Scan for the cell matching the given text and deliver its [x, y] coordinate at center. 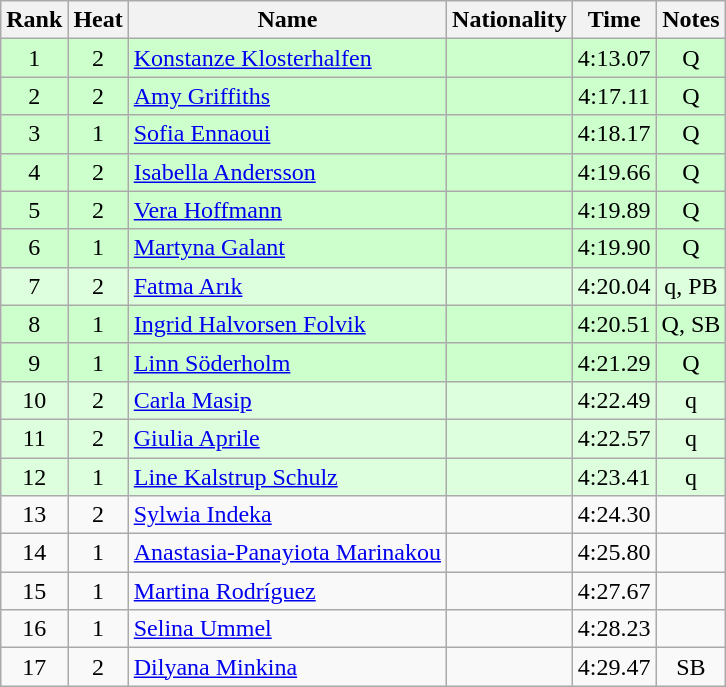
4:21.29 [614, 362]
Notes [691, 20]
4:25.80 [614, 553]
13 [34, 515]
Fatma Arık [287, 286]
4:19.66 [614, 172]
Q, SB [691, 324]
17 [34, 667]
Sofia Ennaoui [287, 134]
3 [34, 134]
10 [34, 400]
Selina Ummel [287, 629]
4:20.51 [614, 324]
16 [34, 629]
Time [614, 20]
11 [34, 438]
Anastasia-Panayiota Marinakou [287, 553]
Carla Masip [287, 400]
Martyna Galant [287, 248]
Name [287, 20]
4:22.49 [614, 400]
4:27.67 [614, 591]
SB [691, 667]
Nationality [510, 20]
q, PB [691, 286]
4:18.17 [614, 134]
4:19.89 [614, 210]
12 [34, 477]
14 [34, 553]
Rank [34, 20]
4 [34, 172]
4:22.57 [614, 438]
Isabella Andersson [287, 172]
8 [34, 324]
Heat [98, 20]
4:29.47 [614, 667]
4:24.30 [614, 515]
Giulia Aprile [287, 438]
4:13.07 [614, 58]
7 [34, 286]
Amy Griffiths [287, 96]
Martina Rodríguez [287, 591]
6 [34, 248]
4:20.04 [614, 286]
Dilyana Minkina [287, 667]
4:19.90 [614, 248]
9 [34, 362]
Ingrid Halvorsen Folvik [287, 324]
Line Kalstrup Schulz [287, 477]
4:28.23 [614, 629]
Linn Söderholm [287, 362]
Sylwia Indeka [287, 515]
15 [34, 591]
4:17.11 [614, 96]
Konstanze Klosterhalfen [287, 58]
4:23.41 [614, 477]
5 [34, 210]
Vera Hoffmann [287, 210]
